Extract the [x, y] coordinate from the center of the cell holding the provided text.  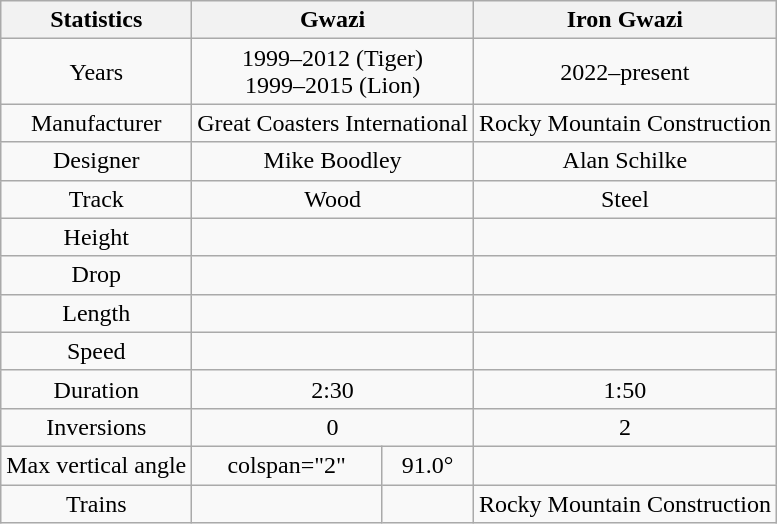
Steel [624, 199]
0 [333, 427]
2 [624, 427]
Inversions [96, 427]
Mike Boodley [333, 161]
Wood [333, 199]
Drop [96, 275]
Years [96, 72]
91.0° [428, 465]
Speed [96, 351]
Duration [96, 389]
1999–2012 (Tiger)1999–2015 (Lion) [333, 72]
2:30 [333, 389]
Track [96, 199]
Gwazi [333, 20]
Height [96, 237]
Max vertical angle [96, 465]
Trains [96, 503]
Designer [96, 161]
Alan Schilke [624, 161]
Manufacturer [96, 123]
Length [96, 313]
Statistics [96, 20]
1:50 [624, 389]
Iron Gwazi [624, 20]
2022–present [624, 72]
colspan="2" [287, 465]
Great Coasters International [333, 123]
